Search for the cell housing the specified text and yield its (x, y) center coordinate. 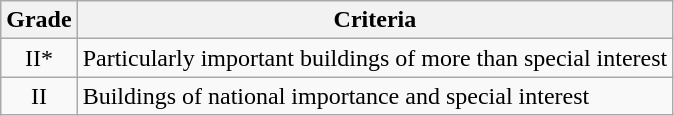
Buildings of national importance and special interest (375, 96)
II (39, 96)
Criteria (375, 20)
II* (39, 58)
Particularly important buildings of more than special interest (375, 58)
Grade (39, 20)
